Provide the (X, Y) coordinate of the cell's center where the given text is located.  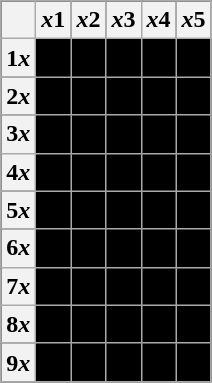
6x (18, 248)
x3 (124, 20)
x2 (88, 20)
3x (18, 134)
8x (18, 324)
7x (18, 286)
x4 (158, 20)
1x (18, 58)
4x (18, 172)
x5 (194, 20)
9x (18, 362)
x1 (54, 20)
2x (18, 96)
5x (18, 210)
